From the cell containing the given text, extract its center point as [x, y] coordinate. 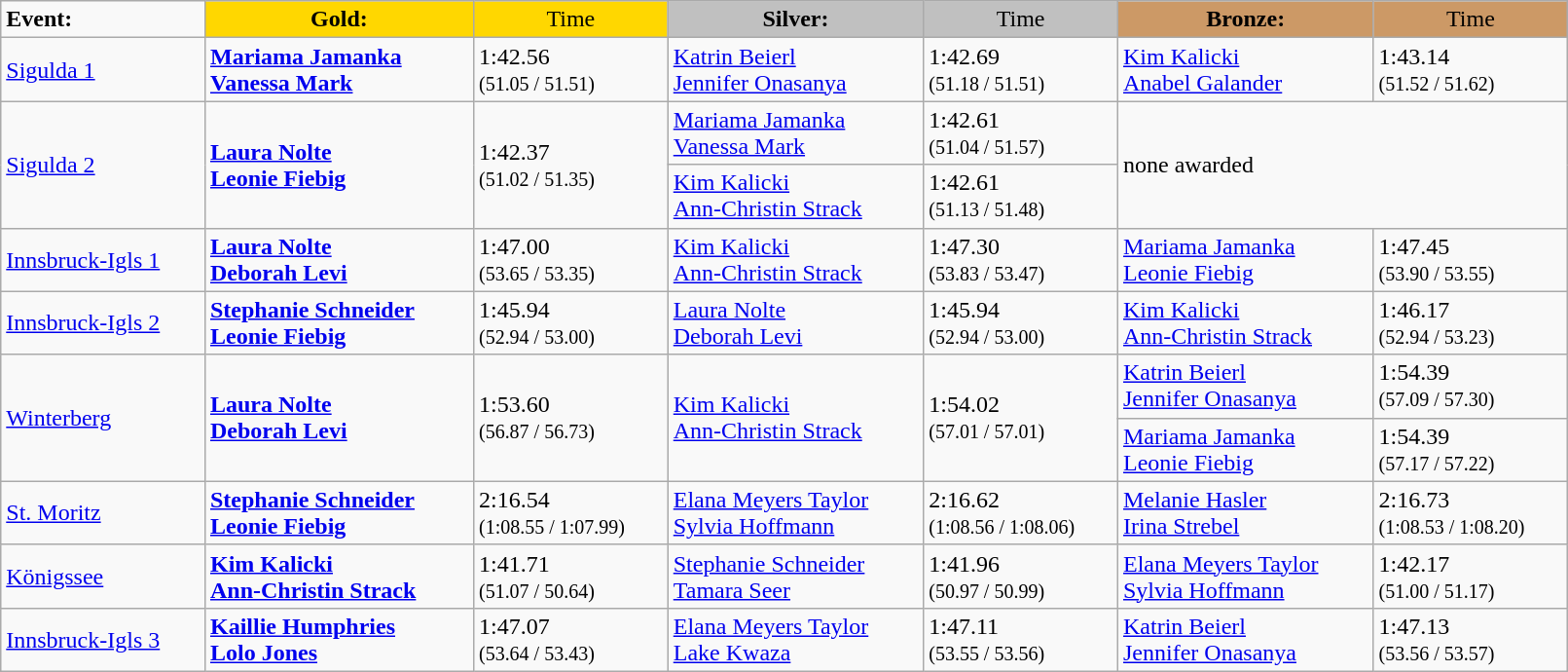
1:42.37(51.02 / 51.35) [570, 165]
2:16.73(1:08.53 / 1:08.20) [1471, 512]
Gold: [339, 19]
Kim KalickiAnabel Galander [1245, 70]
1:54.02(57.01 / 57.01) [1021, 418]
1:41.71(51.07 / 50.64) [570, 577]
1:53.60(56.87 / 56.73) [570, 418]
1:46.17(52.94 / 53.23) [1471, 323]
none awarded [1342, 165]
Innsbruck-Igls 3 [103, 639]
1:47.30(53.83 / 53.47) [1021, 259]
1:47.11(53.55 / 53.56) [1021, 639]
Innsbruck-Igls 1 [103, 259]
St. Moritz [103, 512]
1:42.56(51.05 / 51.51) [570, 70]
Elana Meyers TaylorLake Kwaza [795, 639]
1:47.45(53.90 / 53.55) [1471, 259]
2:16.54(1:08.55 / 1:07.99) [570, 512]
1:47.00(53.65 / 53.35) [570, 259]
Event: [103, 19]
1:47.07(53.64 / 53.43) [570, 639]
Sigulda 2 [103, 165]
1:43.14(51.52 / 51.62) [1471, 70]
1:42.61(51.04 / 51.57) [1021, 132]
1:42.69(51.18 / 51.51) [1021, 70]
Silver: [795, 19]
Bronze: [1245, 19]
1:42.17(51.00 / 51.17) [1471, 577]
1:42.61(51.13 / 51.48) [1021, 197]
1:41.96(50.97 / 50.99) [1021, 577]
Kaillie HumphriesLolo Jones [339, 639]
Sigulda 1 [103, 70]
Stephanie SchneiderTamara Seer [795, 577]
Winterberg [103, 418]
2:16.62(1:08.56 / 1:08.06) [1021, 512]
Königssee [103, 577]
Melanie HaslerIrina Strebel [1245, 512]
1:54.39(57.17 / 57.22) [1471, 450]
Laura NolteLeonie Fiebig [339, 165]
1:54.39(57.09 / 57.30) [1471, 386]
Innsbruck-Igls 2 [103, 323]
1:47.13(53.56 / 53.57) [1471, 639]
